Pinpoint the cell where the given text exists, returning its [x, y] midpoint coordinate. 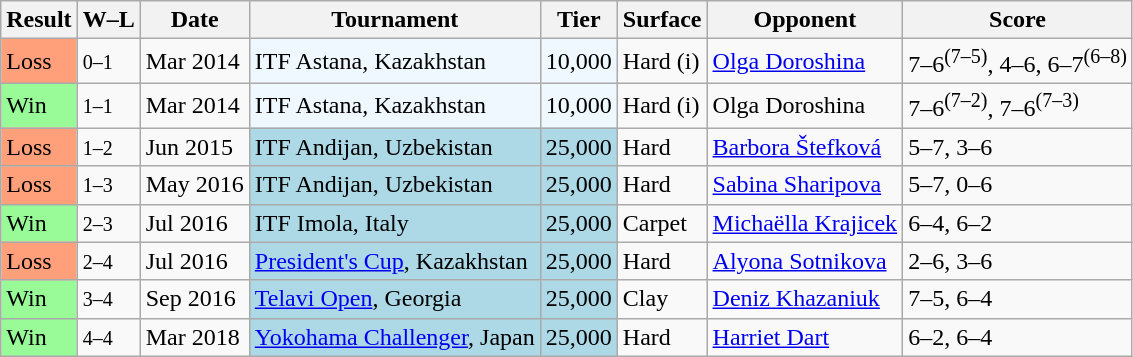
Clay [662, 299]
Deniz Khazaniuk [805, 299]
4–4 [108, 337]
Opponent [805, 20]
2–6, 3–6 [1018, 261]
6–4, 6–2 [1018, 223]
2–4 [108, 261]
7–6(7–5), 4–6, 6–7(6–8) [1018, 62]
5–7, 3–6 [1018, 147]
5–7, 0–6 [1018, 185]
Alyona Sotnikova [805, 261]
1–3 [108, 185]
Jun 2015 [194, 147]
Tier [578, 20]
6–2, 6–4 [1018, 337]
President's Cup, Kazakhstan [394, 261]
Tournament [394, 20]
Result [39, 20]
Sep 2016 [194, 299]
Yokohama Challenger, Japan [394, 337]
Telavi Open, Georgia [394, 299]
1–1 [108, 106]
2–3 [108, 223]
Carpet [662, 223]
Harriet Dart [805, 337]
Michaëlla Krajicek [805, 223]
May 2016 [194, 185]
ITF Imola, Italy [394, 223]
Barbora Štefková [805, 147]
Score [1018, 20]
Mar 2018 [194, 337]
Sabina Sharipova [805, 185]
7–6(7–2), 7–6(7–3) [1018, 106]
3–4 [108, 299]
7–5, 6–4 [1018, 299]
Date [194, 20]
1–2 [108, 147]
W–L [108, 20]
Surface [662, 20]
0–1 [108, 62]
